Capture the cell that displays the provided text and extract its (X, Y) central coordinate. 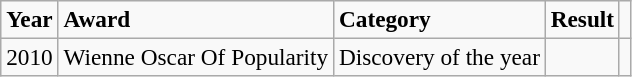
Result (582, 19)
Award (196, 19)
2010 (30, 57)
Year (30, 19)
Wienne Oscar Of Popularity (196, 57)
Discovery of the year (440, 57)
Category (440, 19)
